Search for the cell housing the specified text and yield its (X, Y) center coordinate. 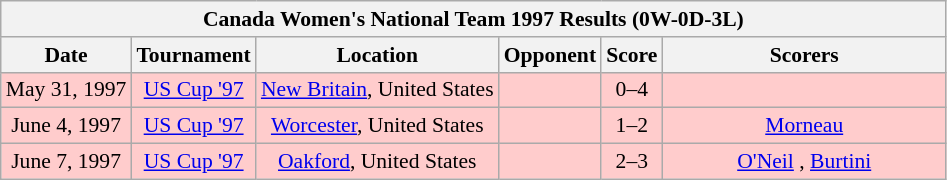
May 31, 1997 (66, 90)
O'Neil , Burtini (804, 162)
Worcester, United States (378, 126)
Oakford, United States (378, 162)
2–3 (632, 162)
Scorers (804, 55)
0–4 (632, 90)
June 7, 1997 (66, 162)
Location (378, 55)
June 4, 1997 (66, 126)
1–2 (632, 126)
Date (66, 55)
Canada Women's National Team 1997 Results (0W-0D-3L) (474, 19)
Morneau (804, 126)
Opponent (550, 55)
Tournament (193, 55)
Score (632, 55)
New Britain, United States (378, 90)
